Output the [x, y] coordinate of the center of the cell containing the given text.  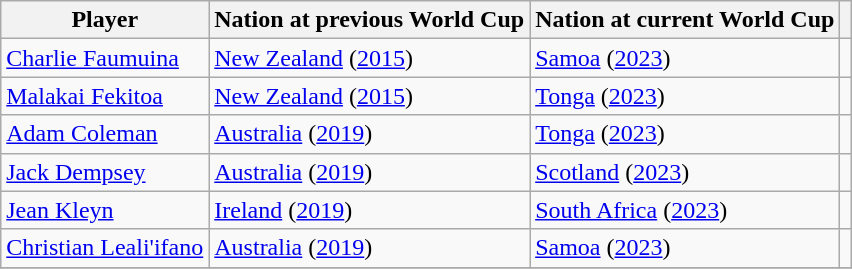
Nation at current World Cup [685, 20]
Malakai Fekitoa [105, 96]
Jean Kleyn [105, 210]
Player [105, 20]
Christian Leali'ifano [105, 248]
Ireland (2019) [370, 210]
Scotland (2023) [685, 172]
Adam Coleman [105, 134]
Charlie Faumuina [105, 58]
Jack Dempsey [105, 172]
Nation at previous World Cup [370, 20]
South Africa (2023) [685, 210]
